From the cell containing the given text, extract its center point as [X, Y] coordinate. 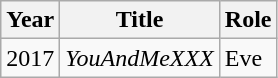
Title [140, 20]
YouAndMeXXX [140, 58]
Role [248, 20]
Year [30, 20]
Eve [248, 58]
2017 [30, 58]
